Detect which cell encompasses the target text, then output its [X, Y] center coordinate. 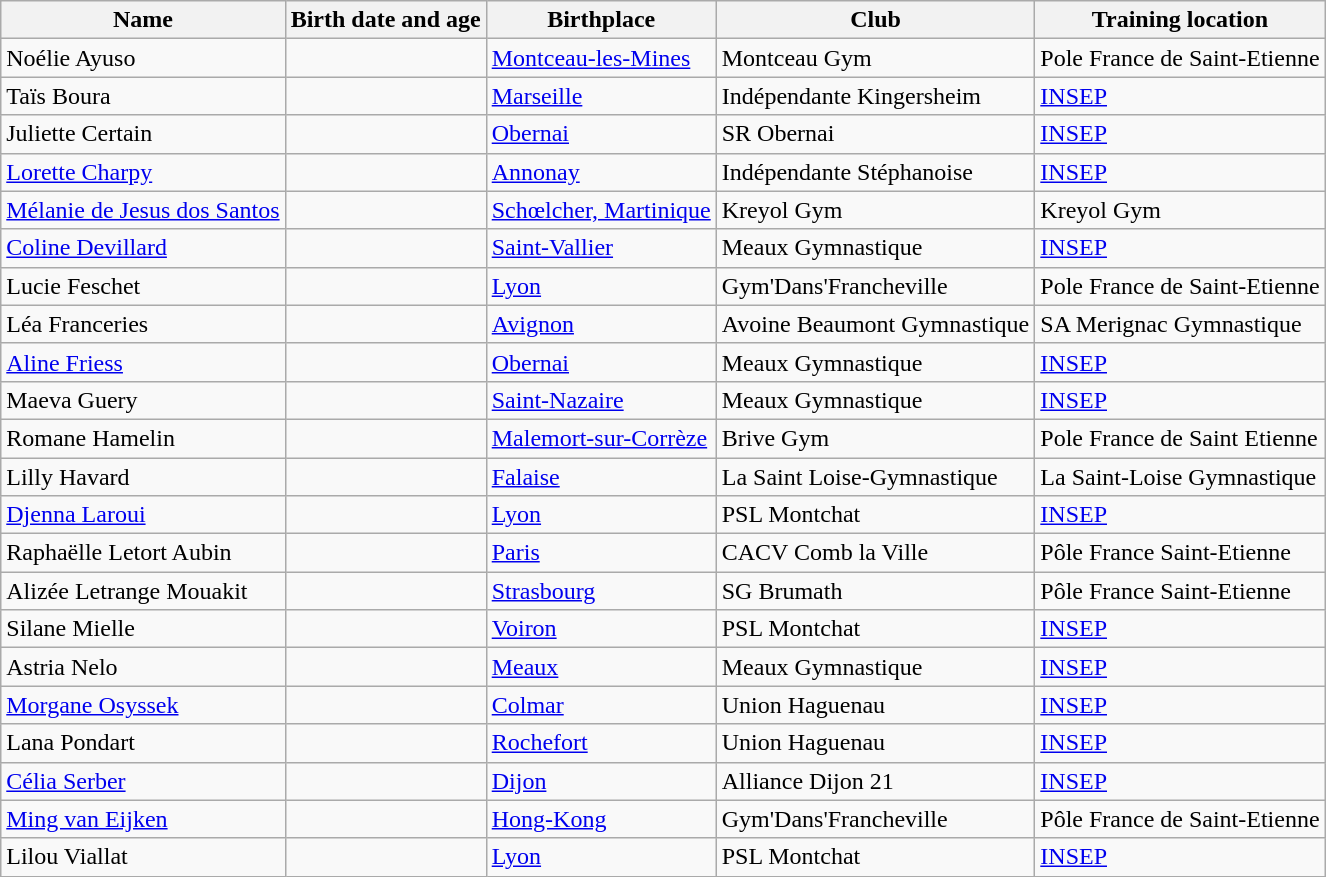
La Saint-Loise Gymnastique [1180, 477]
Silane Mielle [143, 629]
Mélanie de Jesus dos Santos [143, 210]
Astria Nelo [143, 667]
Schœlcher, Martinique [601, 210]
Alliance Dijon 21 [876, 781]
Indépendante Kingersheim [876, 96]
Morgane Osyssek [143, 705]
Lilou Viallat [143, 857]
SG Brumath [876, 591]
Pole France de Saint Etienne [1180, 438]
Montceau Gym [876, 58]
Falaise [601, 477]
Aline Friess [143, 362]
Romane Hamelin [143, 438]
Avignon [601, 324]
Avoine Beaumont Gymnastique [876, 324]
Léa Franceries [143, 324]
Marseille [601, 96]
Strasbourg [601, 591]
Birth date and age [386, 20]
Name [143, 20]
Rochefort [601, 743]
Alizée Letrange Mouakit [143, 591]
Djenna Laroui [143, 515]
Noélie Ayuso [143, 58]
Montceau-les-Mines [601, 58]
Lucie Feschet [143, 286]
Annonay [601, 172]
CACV Comb la Ville [876, 553]
Birthplace [601, 20]
SR Obernai [876, 134]
Ming van Eijken [143, 819]
Juliette Certain [143, 134]
Saint-Vallier [601, 248]
SA Merignac Gymnastique [1180, 324]
Lilly Havard [143, 477]
Taïs Boura [143, 96]
Pôle France de Saint-Etienne [1180, 819]
Hong-Kong [601, 819]
Saint-Nazaire [601, 400]
Paris [601, 553]
Dijon [601, 781]
Colmar [601, 705]
Lorette Charpy [143, 172]
Indépendante Stéphanoise [876, 172]
Club [876, 20]
La Saint Loise-Gymnastique [876, 477]
Brive Gym [876, 438]
Raphaëlle Letort Aubin [143, 553]
Maeva Guery [143, 400]
Voiron [601, 629]
Coline Devillard [143, 248]
Training location [1180, 20]
Malemort-sur-Corrèze [601, 438]
Meaux [601, 667]
Célia Serber [143, 781]
Lana Pondart [143, 743]
